From the cell containing the given text, extract its center point as (X, Y) coordinate. 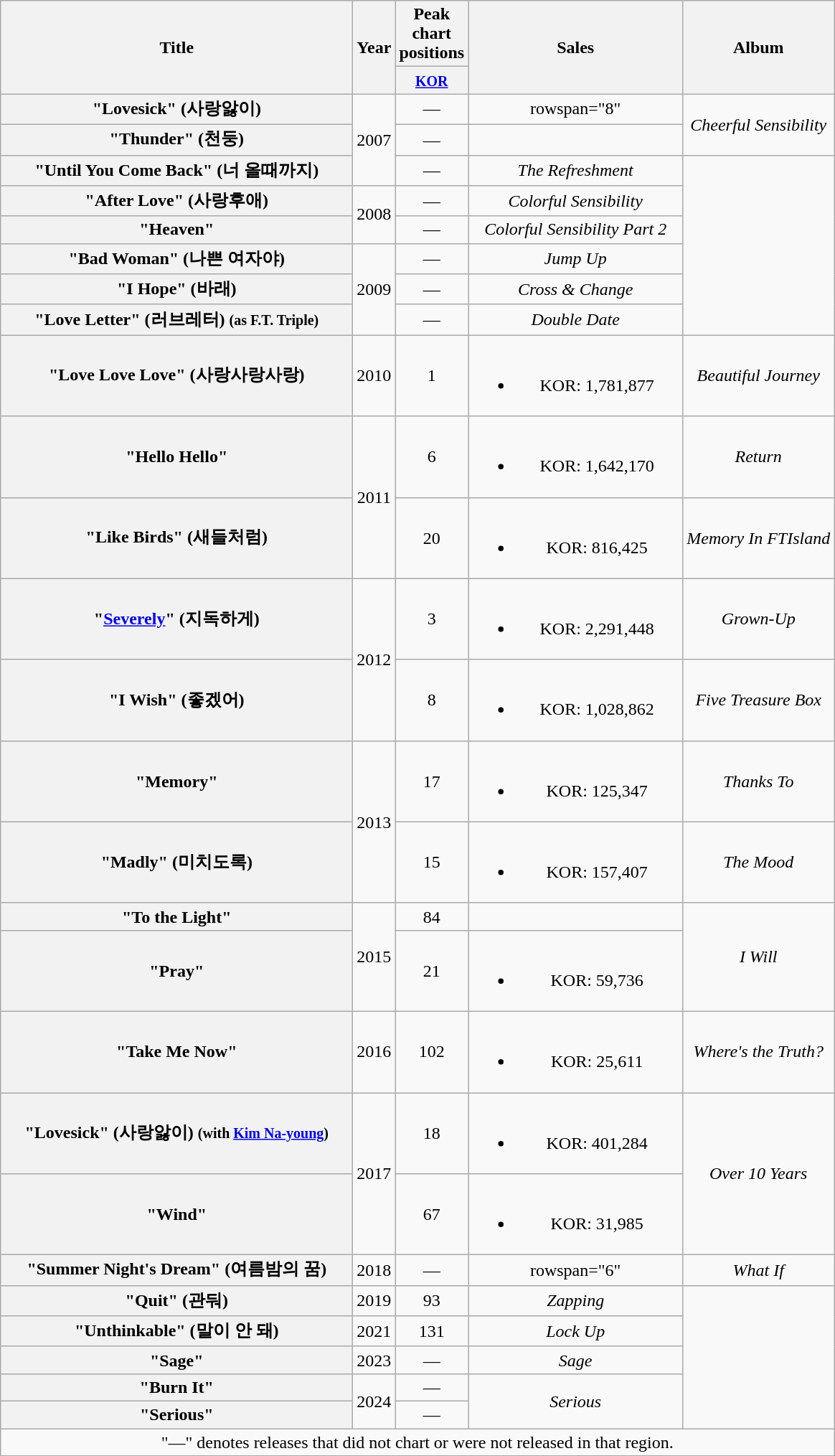
"Lovesick" (사랑앓이) (with Kim Na-young) (176, 1132)
2021 (374, 1332)
"Madly" (미치도록) (176, 863)
2017 (374, 1173)
84 (432, 916)
Where's the Truth? (759, 1052)
Sage (575, 1360)
KOR (432, 80)
Zapping (575, 1300)
2023 (374, 1360)
rowspan="8" (575, 109)
"Take Me Now" (176, 1052)
2008 (374, 215)
Colorful Sensibility Part 2 (575, 230)
2018 (374, 1270)
"Sage" (176, 1360)
2007 (374, 140)
1 (432, 376)
2024 (374, 1401)
KOR: 59,736 (575, 970)
What If (759, 1270)
"Until You Come Back" (너 올때까지) (176, 171)
The Refreshment (575, 171)
Over 10 Years (759, 1173)
Return (759, 456)
Cheerful Sensibility (759, 125)
"Like Birds" (새들처럼) (176, 538)
Five Treasure Box (759, 700)
Year (374, 47)
The Mood (759, 863)
Peak chart positions (432, 34)
rowspan="6" (575, 1270)
KOR: 401,284 (575, 1132)
"To the Light" (176, 916)
"Heaven" (176, 230)
KOR: 125,347 (575, 781)
KOR: 816,425 (575, 538)
21 (432, 970)
2015 (374, 957)
93 (432, 1300)
KOR: 1,642,170 (575, 456)
2013 (374, 822)
"Hello Hello" (176, 456)
18 (432, 1132)
2011 (374, 497)
Cross & Change (575, 290)
"Pray" (176, 970)
Colorful Sensibility (575, 201)
KOR: 157,407 (575, 863)
KOR: 1,028,862 (575, 700)
KOR: 2,291,448 (575, 619)
2009 (374, 289)
Double Date (575, 320)
KOR: 25,611 (575, 1052)
67 (432, 1214)
2012 (374, 659)
6 (432, 456)
"Severely" (지독하게) (176, 619)
"Unthinkable" (말이 안 돼) (176, 1332)
I Will (759, 957)
Title (176, 47)
"After Love" (사랑후애) (176, 201)
"Quit" (관둬) (176, 1300)
"Serious" (176, 1414)
Jump Up (575, 258)
"Love Love Love" (사랑사랑사랑) (176, 376)
"I Wish" (좋겠어) (176, 700)
"I Hope" (바래) (176, 290)
"Wind" (176, 1214)
KOR: 1,781,877 (575, 376)
"—" denotes releases that did not chart or were not released in that region. (417, 1442)
Lock Up (575, 1332)
Serious (575, 1401)
KOR: 31,985 (575, 1214)
Beautiful Journey (759, 376)
"Summer Night's Dream" (여름밤의 꿈) (176, 1270)
Memory In FTIsland (759, 538)
Sales (575, 47)
3 (432, 619)
"Bad Woman" (나쁜 여자야) (176, 258)
102 (432, 1052)
"Thunder" (천둥) (176, 139)
8 (432, 700)
"Burn It" (176, 1387)
"Lovesick" (사랑앓이) (176, 109)
17 (432, 781)
Album (759, 47)
2016 (374, 1052)
15 (432, 863)
Thanks To (759, 781)
2010 (374, 376)
"Memory" (176, 781)
Grown-Up (759, 619)
"Love Letter" (러브레터) (as F.T. Triple) (176, 320)
2019 (374, 1300)
131 (432, 1332)
20 (432, 538)
